Capture the cell that displays the provided text and extract its [X, Y] central coordinate. 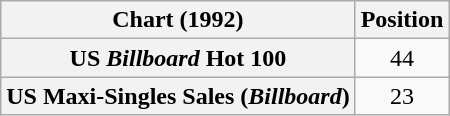
US Billboard Hot 100 [178, 58]
Position [402, 20]
US Maxi-Singles Sales (Billboard) [178, 96]
Chart (1992) [178, 20]
44 [402, 58]
23 [402, 96]
